Find where the given text appears and provide that cell's center as [X, Y] coordinate. 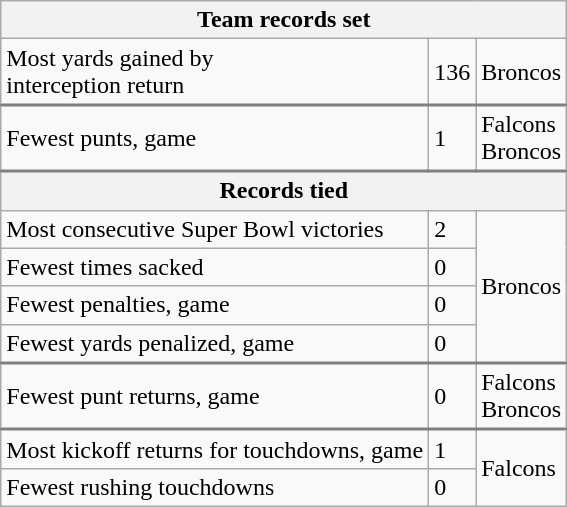
Falcons [522, 468]
Fewest yards penalized, game [215, 344]
Fewest punts, game [215, 138]
Most yards gained by interception return [215, 72]
Team records set [284, 20]
Fewest times sacked [215, 267]
Most kickoff returns for touchdowns, game [215, 450]
Fewest rushing touchdowns [215, 487]
Fewest punt returns, game [215, 396]
Fewest penalties, game [215, 305]
Most consecutive Super Bowl victories [215, 229]
136 [452, 72]
2 [452, 229]
Records tied [284, 190]
